Detect which cell encompasses the target text, then output its (x, y) center coordinate. 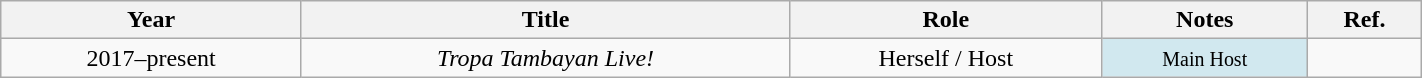
Notes (1205, 20)
Main Host (1205, 58)
Herself / Host (946, 58)
Year (152, 20)
Tropa Tambayan Live! (545, 58)
Ref. (1365, 20)
2017–present (152, 58)
Title (545, 20)
Role (946, 20)
